Return the [X, Y] coordinate for the center point of the cell that contains the specified text.  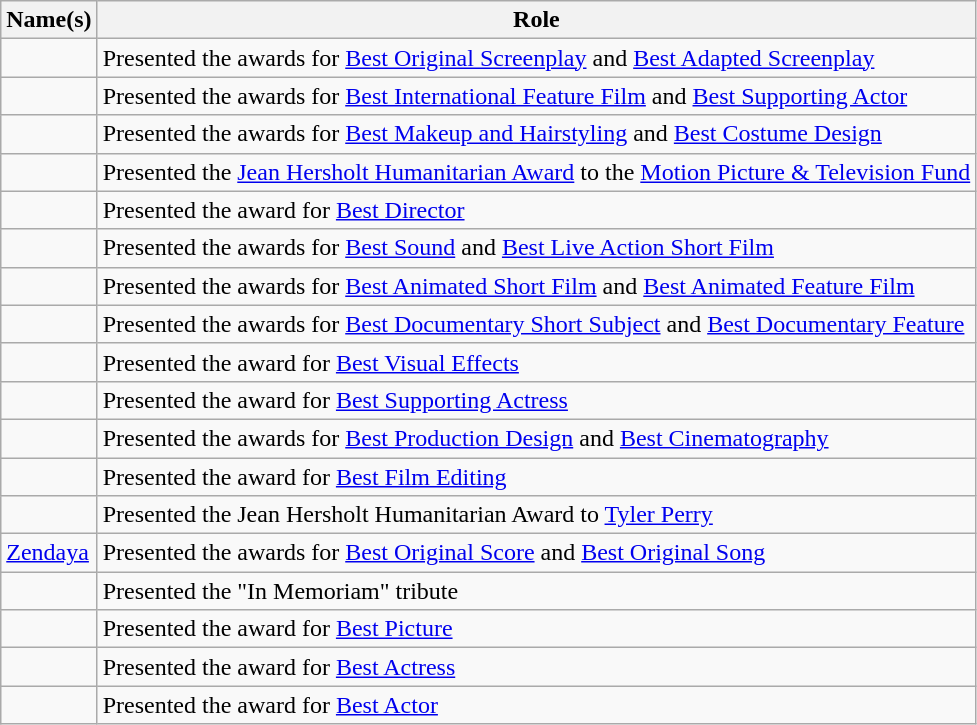
Presented the awards for Best Makeup and Hairstyling and Best Costume Design [536, 134]
Presented the award for Best Supporting Actress [536, 400]
Role [536, 20]
Name(s) [49, 20]
Presented the award for Best Film Editing [536, 477]
Presented the awards for Best Original Screenplay and Best Adapted Screenplay [536, 58]
Presented the awards for Best Sound and Best Live Action Short Film [536, 248]
Presented the award for Best Picture [536, 629]
Presented the award for Best Visual Effects [536, 362]
Presented the award for Best Director [536, 210]
Presented the Jean Hersholt Humanitarian Award to Tyler Perry [536, 515]
Presented the awards for Best Documentary Short Subject and Best Documentary Feature [536, 324]
Presented the awards for Best Animated Short Film and Best Animated Feature Film [536, 286]
Zendaya [49, 553]
Presented the awards for Best Production Design and Best Cinematography [536, 438]
Presented the award for Best Actress [536, 667]
Presented the awards for Best Original Score and Best Original Song [536, 553]
Presented the Jean Hersholt Humanitarian Award to the Motion Picture & Television Fund [536, 172]
Presented the award for Best Actor [536, 705]
Presented the awards for Best International Feature Film and Best Supporting Actor [536, 96]
Presented the "In Memoriam" tribute [536, 591]
